Search for the cell housing the specified text and yield its (X, Y) center coordinate. 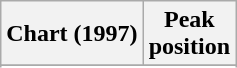
Peakposition (189, 34)
Chart (1997) (72, 34)
